For the text-containing cell, return its midpoint in [x, y] coordinate format. 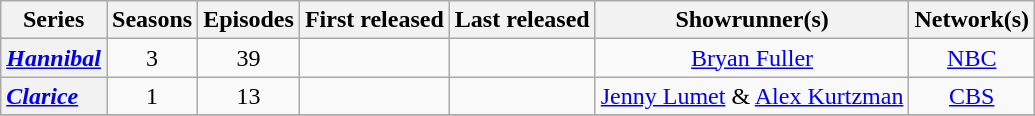
First released [374, 20]
Network(s) [972, 20]
Seasons [152, 20]
Episodes [249, 20]
Last released [522, 20]
Clarice [54, 96]
Hannibal [54, 58]
1 [152, 96]
Jenny Lumet & Alex Kurtzman [752, 96]
Bryan Fuller [752, 58]
13 [249, 96]
3 [152, 58]
Showrunner(s) [752, 20]
39 [249, 58]
Series [54, 20]
CBS [972, 96]
NBC [972, 58]
